For the text-containing cell, return its midpoint in (x, y) coordinate format. 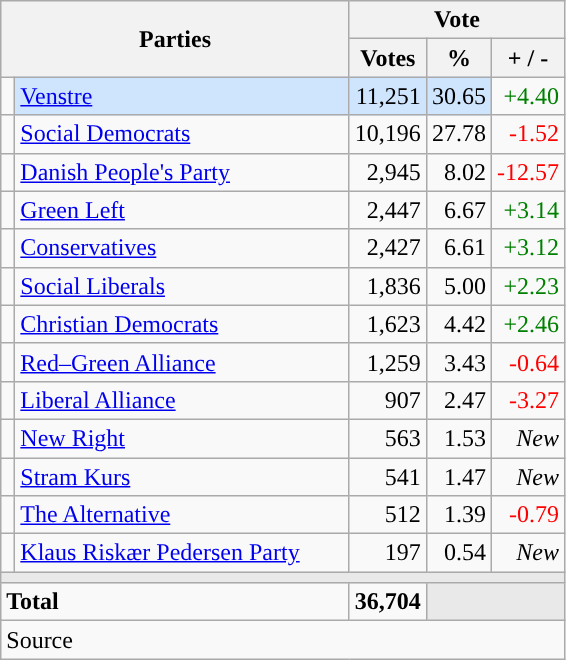
-12.57 (528, 172)
Red–Green Alliance (182, 362)
Stram Kurs (182, 477)
1.47 (458, 477)
907 (388, 400)
Social Democrats (182, 134)
3.43 (458, 362)
+2.46 (528, 324)
+2.23 (528, 286)
1,836 (388, 286)
6.61 (458, 248)
1.39 (458, 515)
5.00 (458, 286)
2,427 (388, 248)
New Right (182, 438)
Danish People's Party (182, 172)
+ / - (528, 58)
541 (388, 477)
Klaus Riskær Pedersen Party (182, 553)
512 (388, 515)
Total (176, 602)
0.54 (458, 553)
8.02 (458, 172)
The Alternative (182, 515)
1,623 (388, 324)
Social Liberals (182, 286)
Parties (176, 39)
4.42 (458, 324)
Venstre (182, 96)
Conservatives (182, 248)
1.53 (458, 438)
10,196 (388, 134)
Christian Democrats (182, 324)
Liberal Alliance (182, 400)
-0.79 (528, 515)
2,945 (388, 172)
11,251 (388, 96)
6.67 (458, 210)
+4.40 (528, 96)
% (458, 58)
197 (388, 553)
+3.14 (528, 210)
1,259 (388, 362)
Source (283, 640)
+3.12 (528, 248)
Green Left (182, 210)
563 (388, 438)
2.47 (458, 400)
2,447 (388, 210)
30.65 (458, 96)
36,704 (388, 602)
27.78 (458, 134)
-3.27 (528, 400)
Vote (456, 20)
Votes (388, 58)
-0.64 (528, 362)
-1.52 (528, 134)
